Detect which cell encompasses the target text, then output its [X, Y] center coordinate. 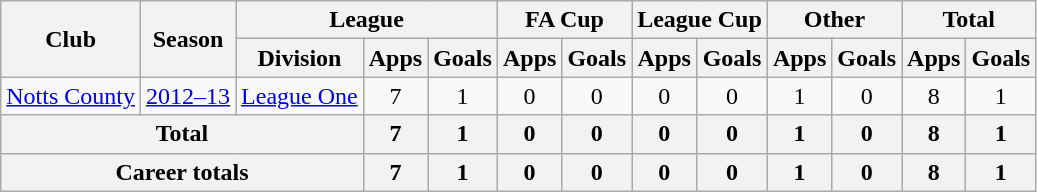
League One [300, 96]
Career totals [182, 172]
League [367, 20]
2012–13 [188, 96]
Division [300, 58]
Club [71, 39]
Season [188, 39]
FA Cup [564, 20]
Notts County [71, 96]
League Cup [700, 20]
Other [834, 20]
